Identify which cell holds the provided text, then report its (X, Y) central coordinate. 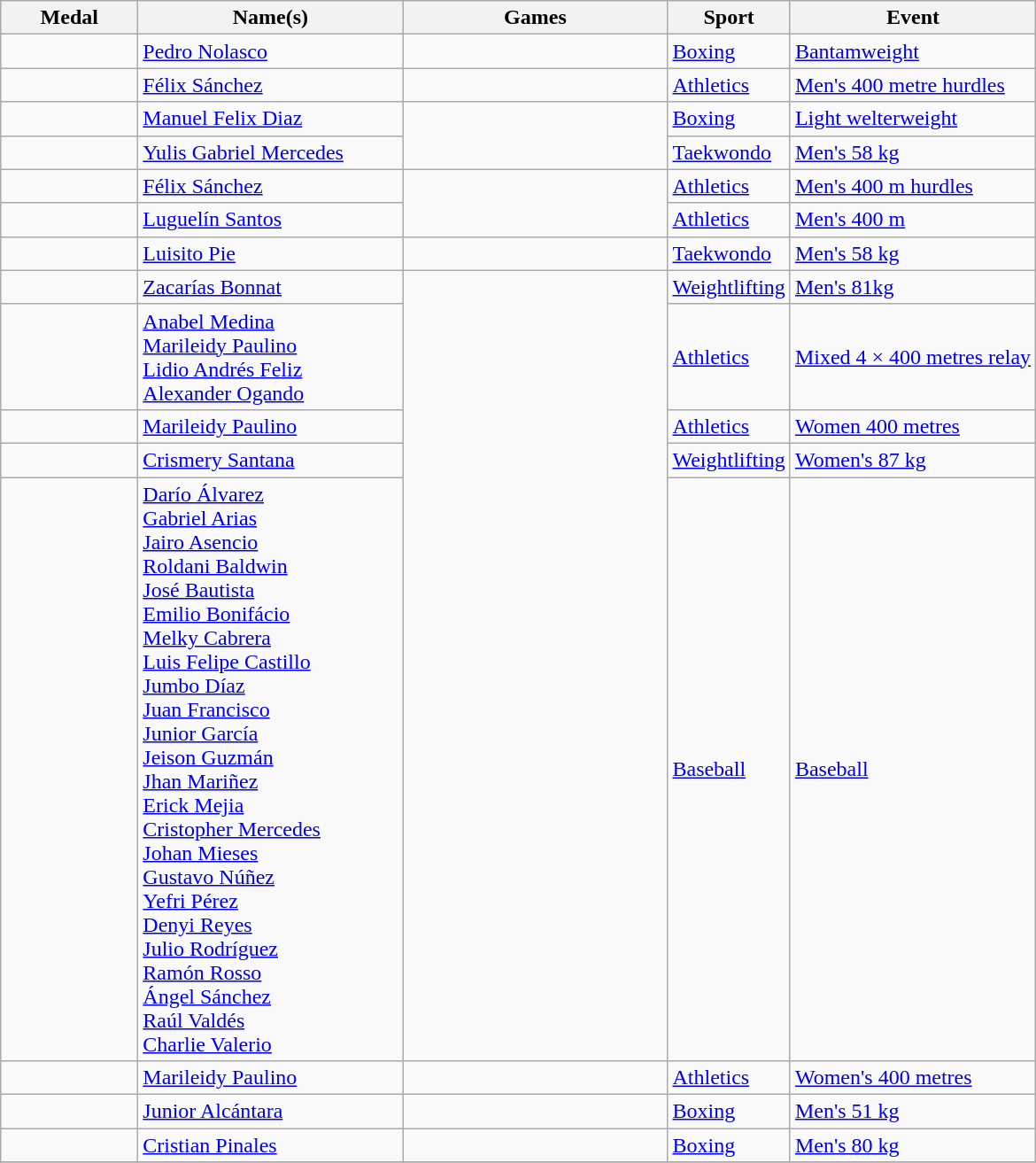
Men's 400 m (912, 220)
Men's 80 kg (912, 1145)
Luisito Pie (271, 253)
Games (535, 18)
Men's 400 m hurdles (912, 186)
Luguelín Santos (271, 220)
Manuel Felix Diaz (271, 119)
Bantamweight (912, 51)
Men's 51 kg (912, 1112)
Cristian Pinales (271, 1145)
Women's 87 kg (912, 460)
Women's 400 metres (912, 1078)
Pedro Nolasco (271, 51)
Men's 400 metre hurdles (912, 85)
Crismery Santana (271, 460)
Anabel MedinaMarileidy PaulinoLidio Andrés FelizAlexander Ogando (271, 356)
Mixed 4 × 400 metres relay (912, 356)
Zacarías Bonnat (271, 287)
Name(s) (271, 18)
Men's 81kg (912, 287)
Yulis Gabriel Mercedes (271, 152)
Medal (69, 18)
Event (912, 18)
Junior Alcántara (271, 1112)
Sport (729, 18)
Light welterweight (912, 119)
Women 400 metres (912, 426)
